Identify which cell holds the provided text, then report its [x, y] central coordinate. 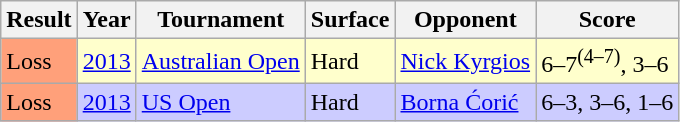
6–3, 3–6, 1–6 [608, 102]
Australian Open [220, 62]
Tournament [220, 20]
Year [106, 20]
6–7(4–7), 3–6 [608, 62]
Nick Kyrgios [466, 62]
Result [39, 20]
US Open [220, 102]
Surface [350, 20]
Opponent [466, 20]
Score [608, 20]
Borna Ćorić [466, 102]
